Capture the cell that displays the provided text and extract its (x, y) central coordinate. 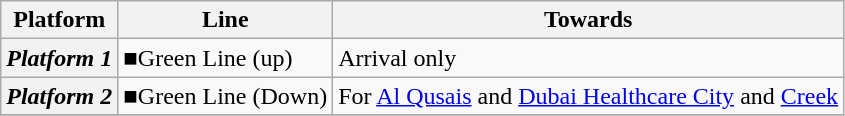
Line (226, 20)
Platform 1 (60, 58)
For Al Qusais and Dubai Healthcare City and Creek (588, 96)
Towards (588, 20)
Platform 2 (60, 96)
■Green Line (up) (226, 58)
Arrival only (588, 58)
Platform (60, 20)
■Green Line (Down) (226, 96)
